From the cell containing the given text, extract its center point as (X, Y) coordinate. 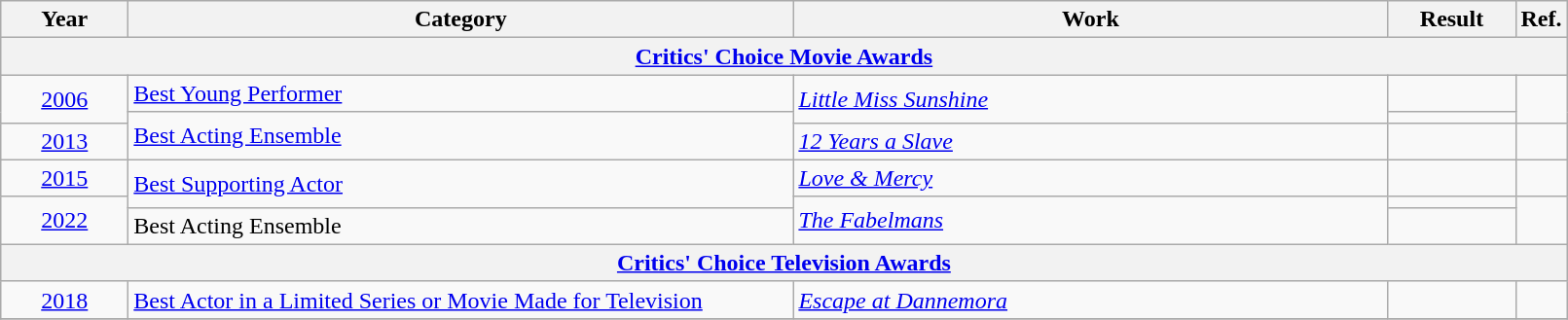
Year (64, 19)
Best Young Performer (461, 93)
Ref. (1542, 19)
2022 (64, 220)
2018 (64, 300)
2015 (64, 178)
Critics' Choice Television Awards (784, 263)
Critics' Choice Movie Awards (784, 56)
Work (1090, 19)
Love & Mercy (1090, 178)
The Fabelmans (1090, 220)
2013 (64, 141)
Best Actor in a Limited Series or Movie Made for Television (461, 300)
2006 (64, 99)
Category (461, 19)
Little Miss Sunshine (1090, 99)
Escape at Dannemora (1090, 300)
Result (1452, 19)
Best Supporting Actor (461, 183)
12 Years a Slave (1090, 141)
